Return the [X, Y] coordinate for the center point of the cell that contains the specified text.  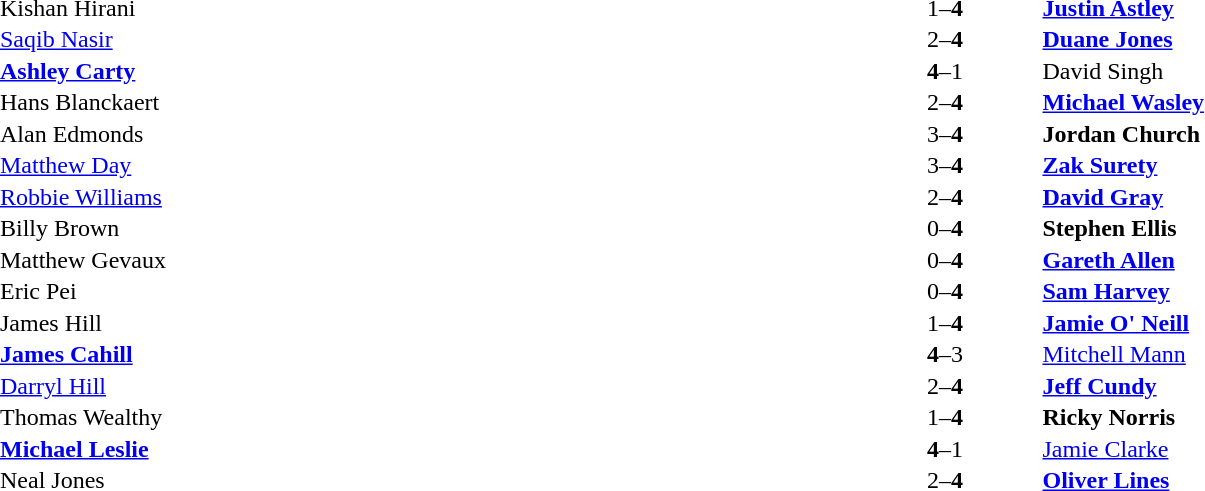
4–3 [944, 355]
